Capture the cell that displays the provided text and extract its [X, Y] central coordinate. 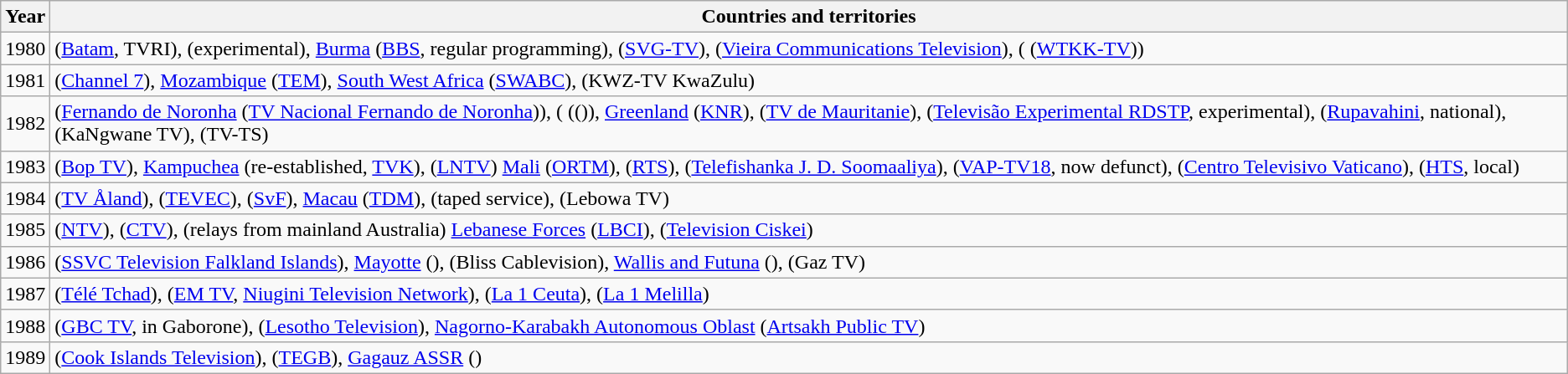
1987 [25, 294]
1985 [25, 230]
1980 [25, 49]
(Cook Islands Television), (TEGB), Gagauz ASSR () [809, 357]
(GBC TV, in Gaborone), (Lesotho Television), Nagorno-Karabakh Autonomous Oblast (Artsakh Public TV) [809, 325]
1988 [25, 325]
1983 [25, 167]
Year [25, 17]
(TV Åland), (TEVEC), (SvF), Macau (TDM), (taped service), (Lebowa TV) [809, 198]
1986 [25, 262]
1982 [25, 124]
(SSVC Television Falkland Islands), Mayotte (), (Bliss Cablevision), Wallis and Futuna (), (Gaz TV) [809, 262]
1984 [25, 198]
1981 [25, 80]
(Télé Tchad), (EM TV, Niugini Television Network), (La 1 Ceuta), (La 1 Melilla) [809, 294]
Countries and territories [809, 17]
(Batam, TVRI), (experimental), Burma (BBS, regular programming), (SVG-TV), (Vieira Communications Television), ( (WTKK-TV)) [809, 49]
(NTV), (CTV), (relays from mainland Australia) Lebanese Forces (LBCI), (Television Ciskei) [809, 230]
(Channel 7), Mozambique (TEM), South West Africa (SWABC), (KWZ-TV KwaZulu) [809, 80]
1989 [25, 357]
